Search for the cell housing the specified text and yield its (X, Y) center coordinate. 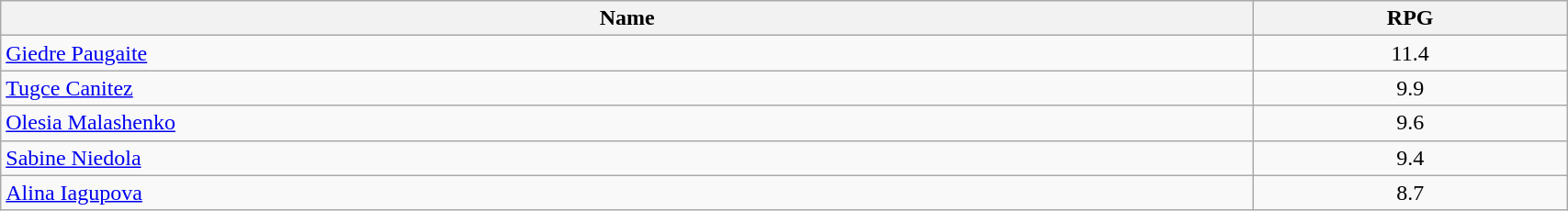
Sabine Niedola (627, 158)
11.4 (1411, 53)
Name (627, 18)
9.6 (1411, 123)
Olesia Malashenko (627, 123)
Tugce Canitez (627, 88)
8.7 (1411, 193)
9.4 (1411, 158)
Giedre Paugaite (627, 53)
Alina Iagupova (627, 193)
9.9 (1411, 88)
RPG (1411, 18)
